Search for the cell housing the specified text and yield its (X, Y) center coordinate. 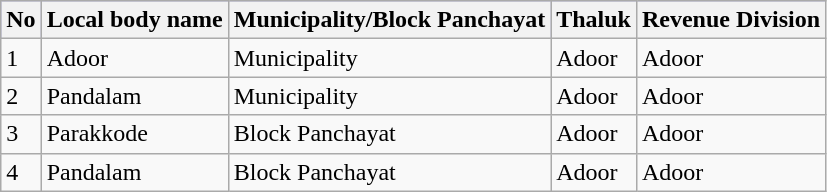
Municipality/Block Panchayat (389, 20)
No (21, 20)
4 (21, 172)
2 (21, 96)
Revenue Division (730, 20)
Local body name (134, 20)
Thaluk (594, 20)
3 (21, 134)
Parakkode (134, 134)
1 (21, 58)
